Provide the [X, Y] coordinate of the cell's center where the given text is located.  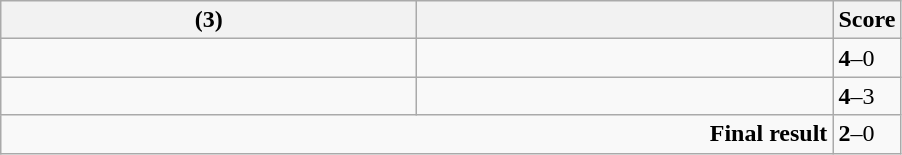
(3) [209, 20]
4–3 [867, 96]
Score [867, 20]
2–0 [867, 134]
Final result [417, 134]
4–0 [867, 58]
